Return [X, Y] of the center of cell containing provided text 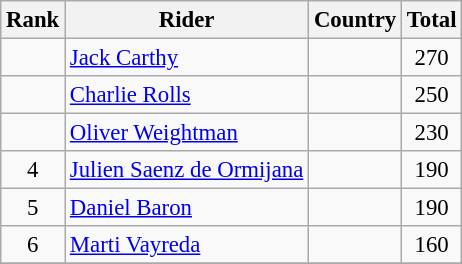
Country [356, 20]
250 [431, 95]
270 [431, 58]
Daniel Baron [187, 208]
Total [431, 20]
Oliver Weightman [187, 133]
Charlie Rolls [187, 95]
160 [431, 245]
Rider [187, 20]
6 [33, 245]
Rank [33, 20]
5 [33, 208]
4 [33, 170]
230 [431, 133]
Julien Saenz de Ormijana [187, 170]
Marti Vayreda [187, 245]
Jack Carthy [187, 58]
